Detect which cell encompasses the target text, then output its (x, y) center coordinate. 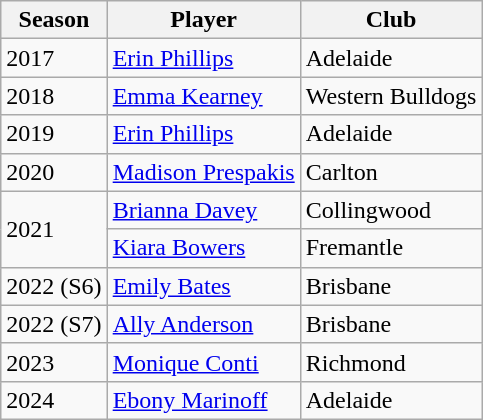
2022 (S7) (54, 324)
Richmond (391, 362)
2019 (54, 134)
2022 (S6) (54, 286)
Player (204, 20)
Fremantle (391, 248)
Collingwood (391, 210)
2018 (54, 96)
2020 (54, 172)
Kiara Bowers (204, 248)
2023 (54, 362)
Emma Kearney (204, 96)
Brianna Davey (204, 210)
Carlton (391, 172)
Western Bulldogs (391, 96)
Ebony Marinoff (204, 400)
Season (54, 20)
Ally Anderson (204, 324)
Emily Bates (204, 286)
2017 (54, 58)
Madison Prespakis (204, 172)
Club (391, 20)
2021 (54, 229)
2024 (54, 400)
Monique Conti (204, 362)
